Return the [X, Y] coordinate for the center point of the cell that contains the specified text.  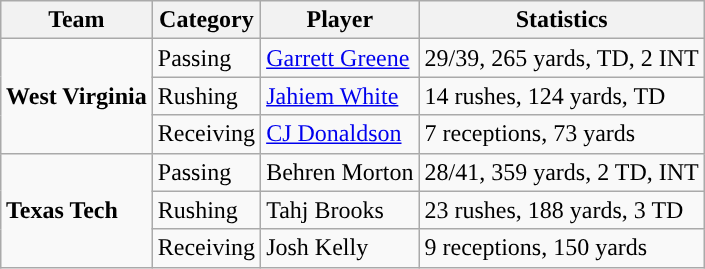
Tahj Brooks [340, 210]
Behren Morton [340, 172]
28/41, 359 yards, 2 TD, INT [562, 172]
7 receptions, 73 yards [562, 134]
Jahiem White [340, 96]
West Virginia [77, 96]
23 rushes, 188 yards, 3 TD [562, 210]
Team [77, 20]
Garrett Greene [340, 58]
14 rushes, 124 yards, TD [562, 96]
Josh Kelly [340, 248]
9 receptions, 150 yards [562, 248]
Player [340, 20]
Statistics [562, 20]
29/39, 265 yards, TD, 2 INT [562, 58]
Category [206, 20]
Texas Tech [77, 210]
CJ Donaldson [340, 134]
